For the text-containing cell, return its midpoint in (X, Y) coordinate format. 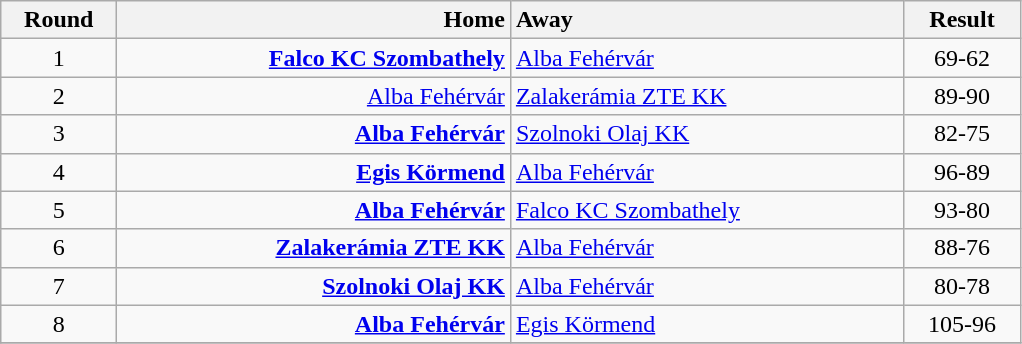
69-62 (962, 58)
Home (314, 20)
5 (59, 210)
80-78 (962, 286)
Result (962, 20)
1 (59, 58)
96-89 (962, 172)
Away (707, 20)
89-90 (962, 96)
2 (59, 96)
82-75 (962, 134)
8 (59, 324)
105-96 (962, 324)
88-76 (962, 248)
6 (59, 248)
7 (59, 286)
3 (59, 134)
4 (59, 172)
93-80 (962, 210)
Round (59, 20)
